Find where the given text appears and provide that cell's center as (X, Y) coordinate. 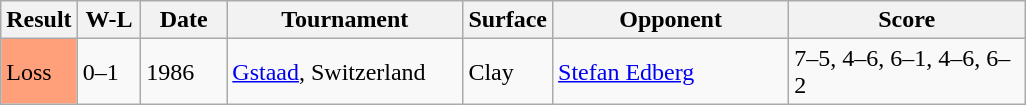
Score (907, 20)
1986 (184, 72)
7–5, 4–6, 6–1, 4–6, 6–2 (907, 72)
Gstaad, Switzerland (345, 72)
Loss (39, 72)
Opponent (671, 20)
0–1 (109, 72)
Tournament (345, 20)
Date (184, 20)
Stefan Edberg (671, 72)
W-L (109, 20)
Result (39, 20)
Clay (508, 72)
Surface (508, 20)
